Output the [X, Y] coordinate of the center of the cell containing the given text.  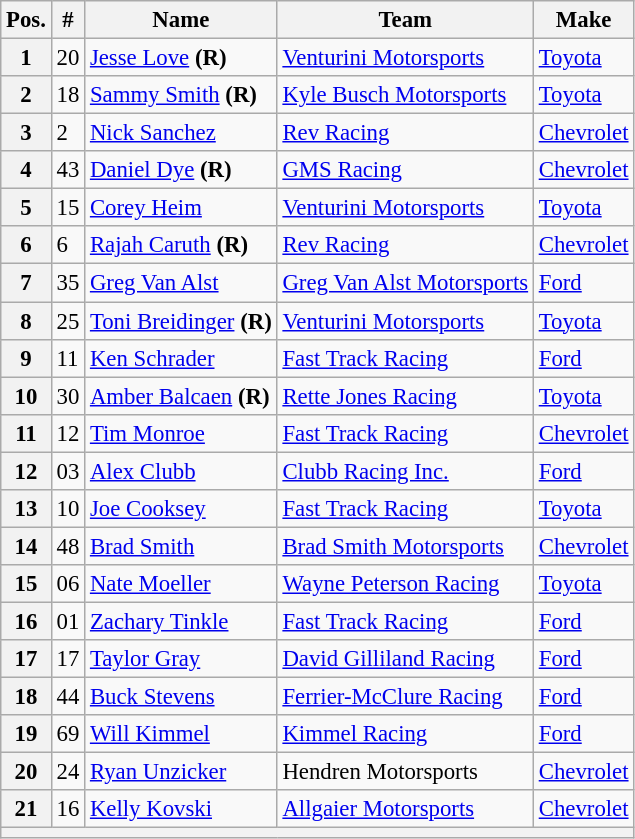
Nick Sanchez [181, 133]
7 [26, 283]
Toni Breidinger (R) [181, 321]
69 [68, 734]
Ryan Unzicker [181, 772]
Make [583, 20]
Amber Balcaen (R) [181, 396]
1 [26, 58]
Taylor Gray [181, 659]
24 [68, 772]
Ken Schrader [181, 358]
Nate Moeller [181, 584]
Corey Heim [181, 208]
8 [26, 321]
Kimmel Racing [405, 734]
Pos. [26, 20]
21 [26, 809]
3 [26, 133]
Alex Clubb [181, 471]
9 [26, 358]
Allgaier Motorsports [405, 809]
Jesse Love (R) [181, 58]
Ferrier-McClure Racing [405, 697]
Sammy Smith (R) [181, 95]
Brad Smith Motorsports [405, 546]
5 [26, 208]
06 [68, 584]
Greg Van Alst [181, 283]
Joe Cooksey [181, 509]
GMS Racing [405, 170]
Rette Jones Racing [405, 396]
14 [26, 546]
01 [68, 621]
Hendren Motorsports [405, 772]
Daniel Dye (R) [181, 170]
44 [68, 697]
35 [68, 283]
Kyle Busch Motorsports [405, 95]
Brad Smith [181, 546]
19 [26, 734]
Clubb Racing Inc. [405, 471]
25 [68, 321]
Zachary Tinkle [181, 621]
Wayne Peterson Racing [405, 584]
30 [68, 396]
Buck Stevens [181, 697]
Team [405, 20]
David Gilliland Racing [405, 659]
4 [26, 170]
Greg Van Alst Motorsports [405, 283]
Tim Monroe [181, 433]
# [68, 20]
Rajah Caruth (R) [181, 245]
03 [68, 471]
Name [181, 20]
48 [68, 546]
Will Kimmel [181, 734]
13 [26, 509]
43 [68, 170]
Kelly Kovski [181, 809]
